Pinpoint the cell where the given text exists, returning its (X, Y) midpoint coordinate. 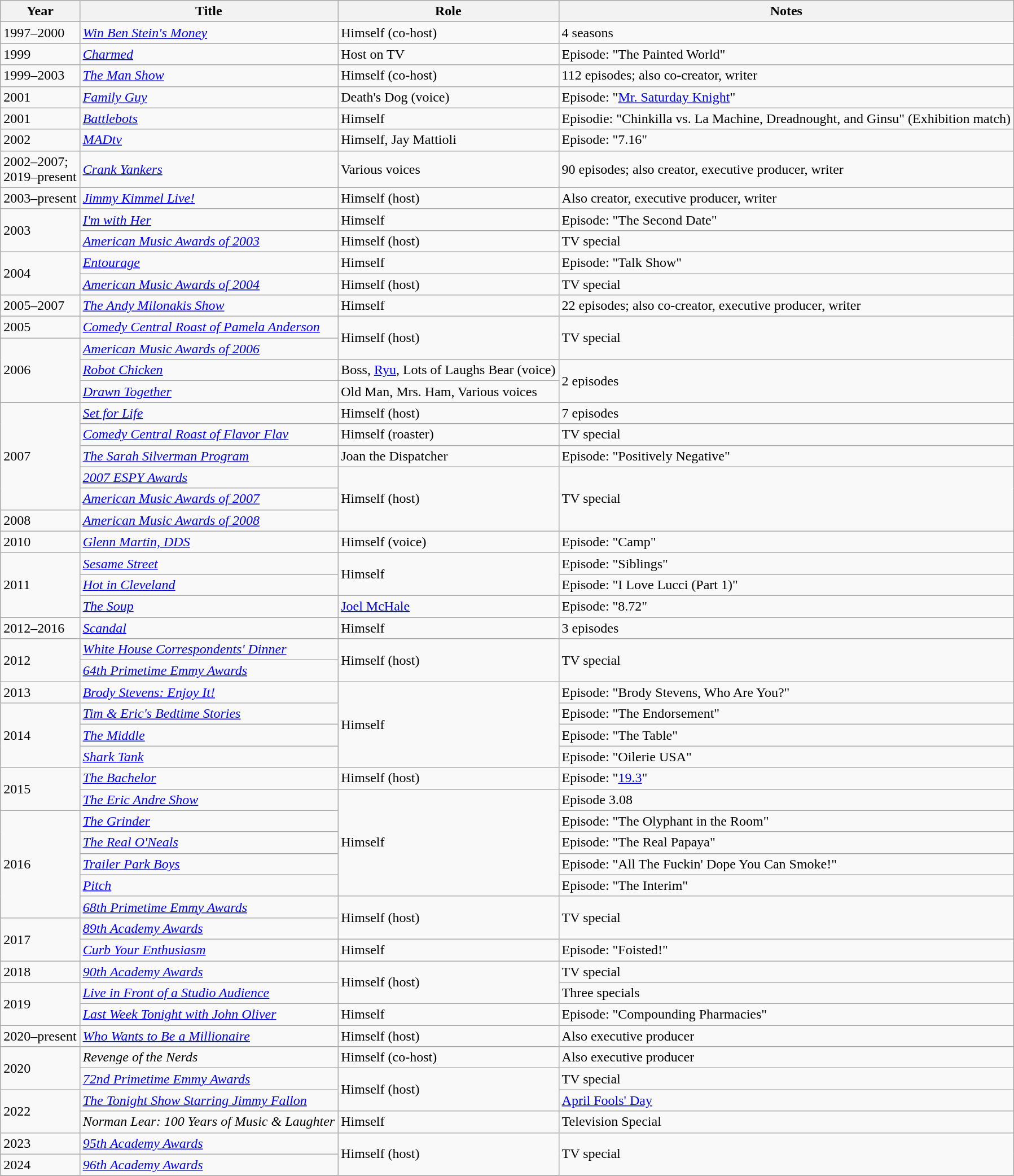
Role (448, 11)
Episode: "All The Fuckin' Dope You Can Smoke!" (787, 864)
2020–present (40, 1036)
Norman Lear: 100 Years of Music & Laughter (209, 1122)
Hot in Cleveland (209, 585)
89th Academy Awards (209, 928)
Brody Stevens: Enjoy It! (209, 692)
Joan the Dispatcher (448, 456)
Entourage (209, 262)
72nd Primetime Emmy Awards (209, 1079)
2007 ESPY Awards (209, 477)
The Grinder (209, 821)
Episodie: "Chinkilla vs. La Machine, Dreadnought, and Ginsu" (Exhibition match) (787, 119)
Episode: "Camp" (787, 542)
Win Ben Stein's Money (209, 33)
Episode: "The Second Date" (787, 220)
Episode: "Mr. Saturday Knight" (787, 97)
90th Academy Awards (209, 971)
The Eric Andre Show (209, 800)
American Music Awards of 2006 (209, 349)
2 episodes (787, 381)
Television Special (787, 1122)
Robot Chicken (209, 370)
American Music Awards of 2008 (209, 520)
Joel McHale (448, 606)
Episode: "8.72" (787, 606)
Notes (787, 11)
2003–present (40, 198)
Comedy Central Roast of Flavor Flav (209, 435)
April Fools' Day (787, 1100)
Scandal (209, 628)
1997–2000 (40, 33)
Who Wants to Be a Millionaire (209, 1036)
Episode: "7.16" (787, 140)
The Middle (209, 735)
Various voices (448, 169)
The Tonight Show Starring Jimmy Fallon (209, 1100)
2007 (40, 456)
Episode: "Foisted!" (787, 950)
Episode: "The Interim" (787, 885)
Live in Front of a Studio Audience (209, 993)
96th Academy Awards (209, 1165)
2023 (40, 1143)
1999–2003 (40, 76)
Himself (voice) (448, 542)
Episode: "Positively Negative" (787, 456)
Drawn Together (209, 392)
The Bachelor (209, 778)
Curb Your Enthusiasm (209, 950)
90 episodes; also creator, executive producer, writer (787, 169)
Also creator, executive producer, writer (787, 198)
2002–2007; 2019–present (40, 169)
68th Primetime Emmy Awards (209, 907)
Episode: "Compounding Pharmacies" (787, 1015)
2014 (40, 735)
Episode 3.08 (787, 800)
Host on TV (448, 54)
2018 (40, 971)
2003 (40, 230)
2012 (40, 660)
Sesame Street (209, 563)
2019 (40, 1004)
2005 (40, 327)
Battlebots (209, 119)
MADtv (209, 140)
I'm with Her (209, 220)
2022 (40, 1111)
Episode: "The Endorsement" (787, 714)
2016 (40, 864)
Shark Tank (209, 757)
Revenge of the Nerds (209, 1057)
The Soup (209, 606)
Himself (roaster) (448, 435)
Episode: "The Painted World" (787, 54)
The Andy Milonakis Show (209, 306)
Boss, Ryu, Lots of Laughs Bear (voice) (448, 370)
American Music Awards of 2004 (209, 284)
22 episodes; also co-creator, executive producer, writer (787, 306)
Episode: "The Real Papaya" (787, 842)
Episode: "Talk Show" (787, 262)
Death's Dog (voice) (448, 97)
2024 (40, 1165)
Himself, Jay Mattioli (448, 140)
Tim & Eric's Bedtime Stories (209, 714)
Pitch (209, 885)
Crank Yankers (209, 169)
The Real O'Neals (209, 842)
2012–2016 (40, 628)
Episode: "19.3" (787, 778)
Charmed (209, 54)
2002 (40, 140)
Glenn Martin, DDS (209, 542)
112 episodes; also co-creator, writer (787, 76)
Episode: "Brody Stevens, Who Are You?" (787, 692)
Set for Life (209, 413)
2015 (40, 789)
2006 (40, 370)
4 seasons (787, 33)
2010 (40, 542)
Trailer Park Boys (209, 864)
2004 (40, 273)
2020 (40, 1068)
2008 (40, 520)
Episode: "Siblings" (787, 563)
Episode: "I Love Lucci (Part 1)" (787, 585)
Three specials (787, 993)
White House Correspondents' Dinner (209, 650)
7 episodes (787, 413)
Year (40, 11)
2005–2007 (40, 306)
Family Guy (209, 97)
3 episodes (787, 628)
95th Academy Awards (209, 1143)
Title (209, 11)
Episode: "The Table" (787, 735)
Last Week Tonight with John Oliver (209, 1015)
Comedy Central Roast of Pamela Anderson (209, 327)
The Sarah Silverman Program (209, 456)
2011 (40, 585)
Episode: "The Olyphant in the Room" (787, 821)
2013 (40, 692)
Old Man, Mrs. Ham, Various voices (448, 392)
Episode: "Oilerie USA" (787, 757)
Jimmy Kimmel Live! (209, 198)
American Music Awards of 2003 (209, 241)
2017 (40, 939)
64th Primetime Emmy Awards (209, 671)
The Man Show (209, 76)
1999 (40, 54)
American Music Awards of 2007 (209, 499)
